Identify which cell holds the provided text, then report its [x, y] central coordinate. 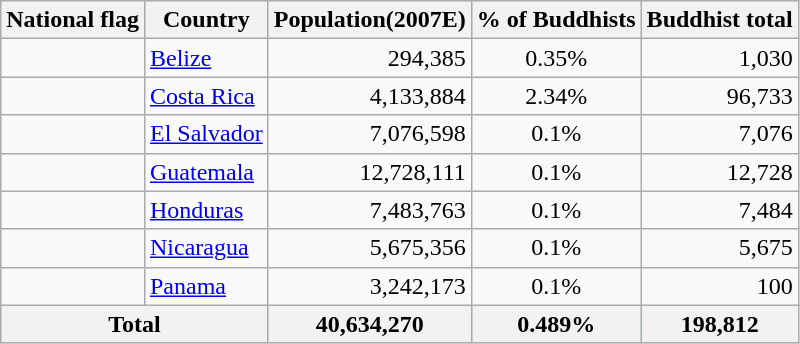
Panama [206, 286]
40,634,270 [370, 324]
El Salvador [206, 134]
Costa Rica [206, 96]
Total [134, 324]
7,076,598 [370, 134]
7,076 [720, 134]
0.35% [556, 58]
1,030 [720, 58]
96,733 [720, 96]
4,133,884 [370, 96]
5,675 [720, 248]
Country [206, 20]
3,242,173 [370, 286]
% of Buddhists [556, 20]
294,385 [370, 58]
Guatemala [206, 172]
Belize [206, 58]
100 [720, 286]
12,728,111 [370, 172]
198,812 [720, 324]
Buddhist total [720, 20]
7,483,763 [370, 210]
2.34% [556, 96]
Honduras [206, 210]
12,728 [720, 172]
5,675,356 [370, 248]
Population(2007E) [370, 20]
Nicaragua [206, 248]
National flag [73, 20]
0.489% [556, 324]
7,484 [720, 210]
